From the cell containing the given text, extract its center point as (x, y) coordinate. 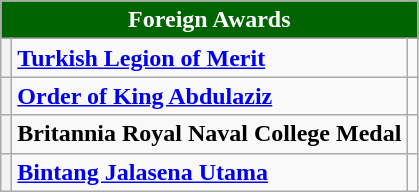
Bintang Jalasena Utama (210, 172)
Britannia Royal Naval College Medal (210, 134)
Turkish Legion of Merit (210, 58)
Foreign Awards (210, 20)
Order of King Abdulaziz (210, 96)
